Extract the (X, Y) coordinate from the center of the cell holding the provided text.  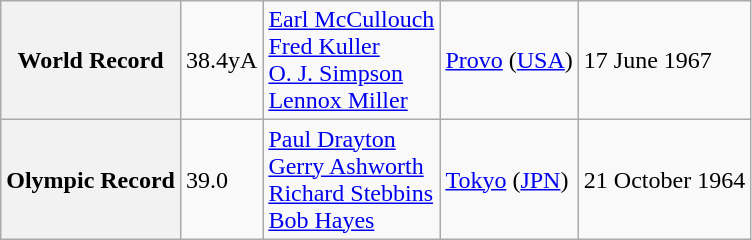
38.4yA (221, 60)
Earl McCullouch Fred Kuller O. J. Simpson Lennox Miller (352, 60)
17 June 1967 (664, 60)
39.0 (221, 180)
Paul Drayton Gerry Ashworth Richard Stebbins Bob Hayes (352, 180)
Provo (USA) (509, 60)
Olympic Record (91, 180)
World Record (91, 60)
21 October 1964 (664, 180)
Tokyo (JPN) (509, 180)
